From the cell containing the given text, extract its center point as [x, y] coordinate. 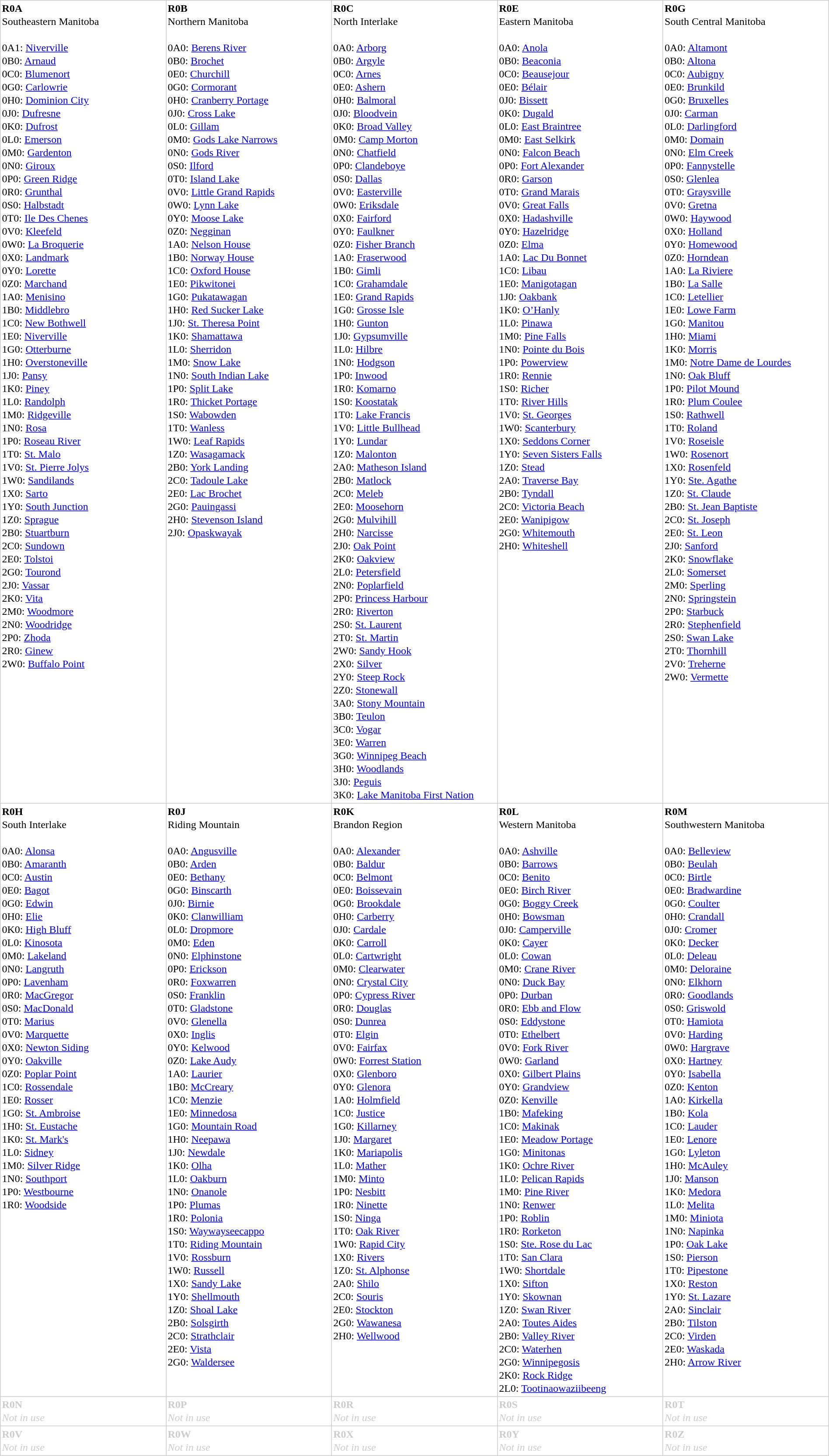
R0XNot in use [414, 1441]
R0SNot in use [580, 1411]
R0YNot in use [580, 1441]
R0RNot in use [414, 1411]
R0WNot in use [249, 1441]
R0VNot in use [83, 1441]
R0ZNot in use [746, 1441]
R0TNot in use [746, 1411]
R0PNot in use [249, 1411]
R0NNot in use [83, 1411]
